Provide the [x, y] coordinate of the cell's center where the given text is located.  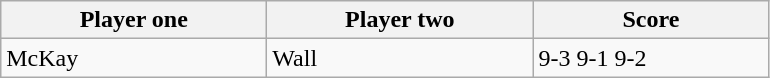
Wall [400, 58]
Player one [134, 20]
9-3 9-1 9-2 [651, 58]
Player two [400, 20]
McKay [134, 58]
Score [651, 20]
